Search for the cell housing the specified text and yield its (x, y) center coordinate. 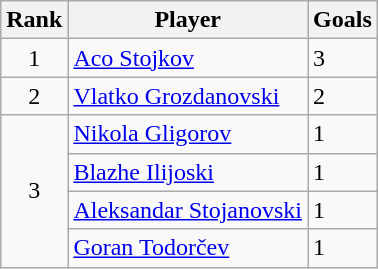
Player (188, 20)
Vlatko Grozdanovski (188, 96)
Aleksandar Stojanovski (188, 210)
Aco Stojkov (188, 58)
Blazhe Ilijoski (188, 172)
Nikola Gligorov (188, 134)
Goran Todorčev (188, 248)
Goals (343, 20)
Rank (34, 20)
